Identify which cell holds the provided text, then report its (X, Y) central coordinate. 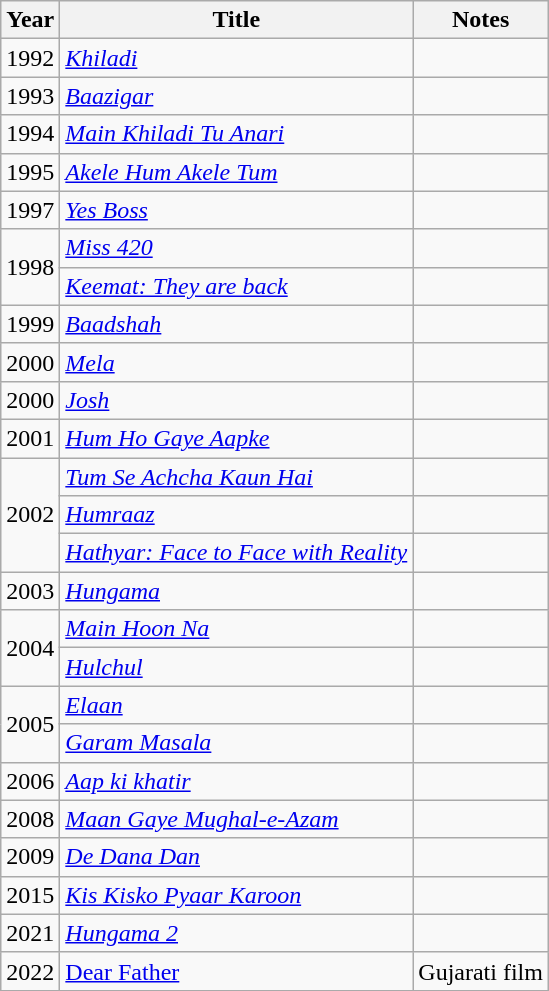
Baadshah (236, 324)
2004 (30, 648)
2003 (30, 591)
Hulchul (236, 667)
2006 (30, 781)
Humraaz (236, 515)
2001 (30, 438)
Notes (481, 20)
2015 (30, 895)
Aap ki khatir (236, 781)
Keemat: They are back (236, 286)
Khiladi (236, 58)
2022 (30, 971)
Maan Gaye Mughal-e-Azam (236, 819)
2008 (30, 819)
Akele Hum Akele Tum (236, 172)
1993 (30, 96)
Tum Se Achcha Kaun Hai (236, 477)
Hathyar: Face to Face with Reality (236, 553)
2009 (30, 857)
Mela (236, 362)
2005 (30, 724)
Title (236, 20)
1994 (30, 134)
1999 (30, 324)
De Dana Dan (236, 857)
2021 (30, 933)
1995 (30, 172)
1992 (30, 58)
Yes Boss (236, 210)
Josh (236, 400)
1997 (30, 210)
Miss 420 (236, 248)
Baazigar (236, 96)
Main Khiladi Tu Anari (236, 134)
2002 (30, 515)
Dear Father (236, 971)
Hungama (236, 591)
Elaan (236, 705)
1998 (30, 267)
Main Hoon Na (236, 629)
Year (30, 20)
Garam Masala (236, 743)
Hungama 2 (236, 933)
Hum Ho Gaye Aapke (236, 438)
Gujarati film (481, 971)
Kis Kisko Pyaar Karoon (236, 895)
